Provide the [x, y] coordinate of the cell's center where the given text is located.  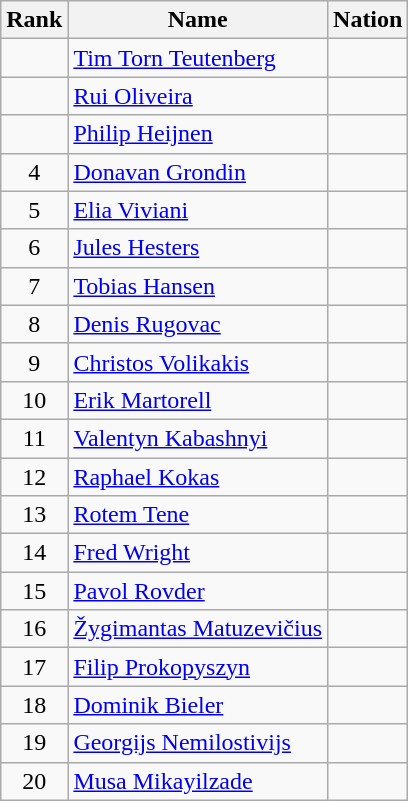
Musa Mikayilzade [198, 781]
Georgijs Nemilostivijs [198, 743]
9 [34, 362]
Dominik Bieler [198, 705]
20 [34, 781]
Donavan Grondin [198, 172]
Rui Oliveira [198, 96]
19 [34, 743]
5 [34, 210]
Name [198, 20]
13 [34, 515]
Elia Viviani [198, 210]
6 [34, 248]
Pavol Rovder [198, 591]
12 [34, 477]
14 [34, 553]
Jules Hesters [198, 248]
Žygimantas Matuzevičius [198, 629]
Fred Wright [198, 553]
Erik Martorell [198, 400]
15 [34, 591]
Nation [368, 20]
Rotem Tene [198, 515]
7 [34, 286]
Tim Torn Teutenberg [198, 58]
Christos Volikakis [198, 362]
16 [34, 629]
8 [34, 324]
4 [34, 172]
Denis Rugovac [198, 324]
18 [34, 705]
Valentyn Kabashnyi [198, 438]
Philip Heijnen [198, 134]
Rank [34, 20]
10 [34, 400]
Filip Prokopyszyn [198, 667]
Tobias Hansen [198, 286]
11 [34, 438]
Raphael Kokas [198, 477]
17 [34, 667]
